Return (x, y) of the center of cell containing provided text 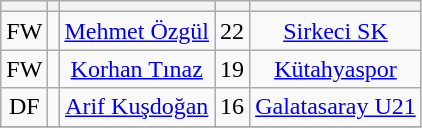
Sirkeci SK (336, 31)
16 (232, 107)
Galatasaray U21 (336, 107)
Arif Kuşdoğan (137, 107)
DF (24, 107)
Korhan Tınaz (137, 69)
Kütahyaspor (336, 69)
Mehmet Özgül (137, 31)
19 (232, 69)
22 (232, 31)
